For the text-containing cell, return its midpoint in [X, Y] coordinate format. 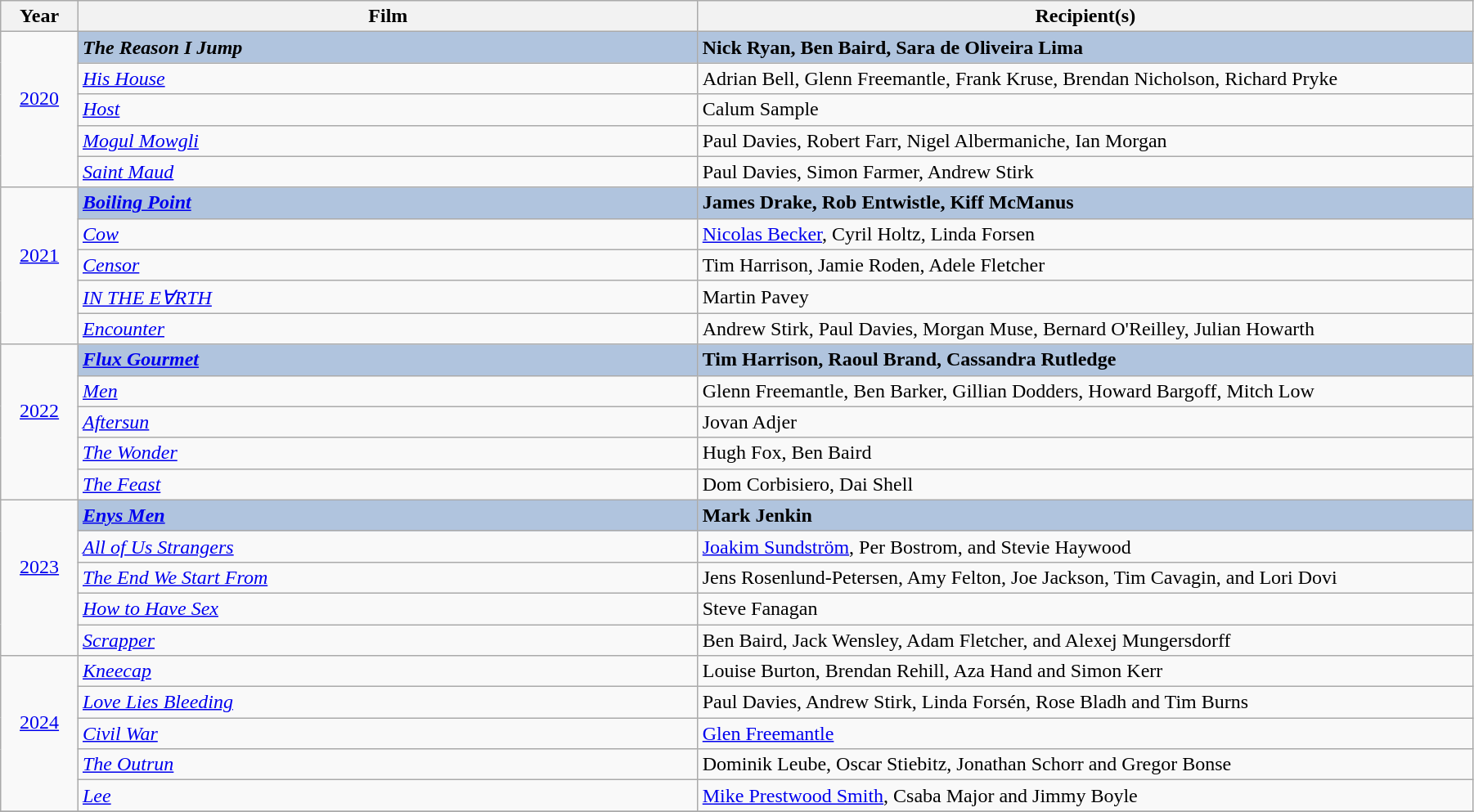
Louise Burton, Brendan Rehill, Aza Hand and Simon Kerr [1085, 671]
The Feast [388, 484]
His House [388, 79]
2020 [39, 110]
Men [388, 391]
Jovan Adjer [1085, 422]
Cow [388, 234]
Enys Men [388, 515]
Lee [388, 796]
Paul Davies, Simon Farmer, Andrew Stirk [1085, 172]
Civil War [388, 733]
James Drake, Rob Entwistle, Kiff McManus [1085, 203]
Adrian Bell, Glenn Freemantle, Frank Kruse, Brendan Nicholson, Richard Pryke [1085, 79]
Paul Davies, Andrew Stirk, Linda Forsén, Rose Bladh and Tim Burns [1085, 702]
Hugh Fox, Ben Baird [1085, 453]
2023 [39, 577]
2024 [39, 733]
Film [388, 16]
Boiling Point [388, 203]
Nicolas Becker, Cyril Holtz, Linda Forsen [1085, 234]
Calum Sample [1085, 110]
2021 [39, 266]
The Outrun [388, 765]
Kneecap [388, 671]
Tim Harrison, Raoul Brand, Cassandra Rutledge [1085, 360]
Andrew Stirk, Paul Davies, Morgan Muse, Bernard O'Reilley, Julian Howarth [1085, 329]
All of Us Strangers [388, 546]
The Wonder [388, 453]
Glenn Freemantle, Ben Barker, Gillian Dodders, Howard Bargoff, Mitch Low [1085, 391]
2022 [39, 422]
Mike Prestwood Smith, Csaba Major and Jimmy Boyle [1085, 796]
Flux Gourmet [388, 360]
Ben Baird, Jack Wensley, Adam Fletcher, and Alexej Mungersdorff [1085, 640]
Recipient(s) [1085, 16]
Host [388, 110]
Paul Davies, Robert Farr, Nigel Albermaniche, Ian Morgan [1085, 141]
Dom Corbisiero, Dai Shell [1085, 484]
Mark Jenkin [1085, 515]
Encounter [388, 329]
Censor [388, 265]
The Reason I Jump [388, 47]
Jens Rosenlund-Petersen, Amy Felton, Joe Jackson, Tim Cavagin, and Lori Dovi [1085, 577]
IN THE EⱯRTH [388, 297]
Glen Freemantle [1085, 733]
Joakim Sundström, Per Bostrom, and Stevie Haywood [1085, 546]
Nick Ryan, Ben Baird, Sara de Oliveira Lima [1085, 47]
Dominik Leube, Oscar Stiebitz, Jonathan Schorr and Gregor Bonse [1085, 765]
Tim Harrison, Jamie Roden, Adele Fletcher [1085, 265]
Aftersun [388, 422]
Year [39, 16]
Martin Pavey [1085, 297]
The End We Start From [388, 577]
Saint Maud [388, 172]
Scrapper [388, 640]
Mogul Mowgli [388, 141]
Steve Fanagan [1085, 608]
Love Lies Bleeding [388, 702]
How to Have Sex [388, 608]
